Provide the (X, Y) coordinate of the cell's center where the given text is located.  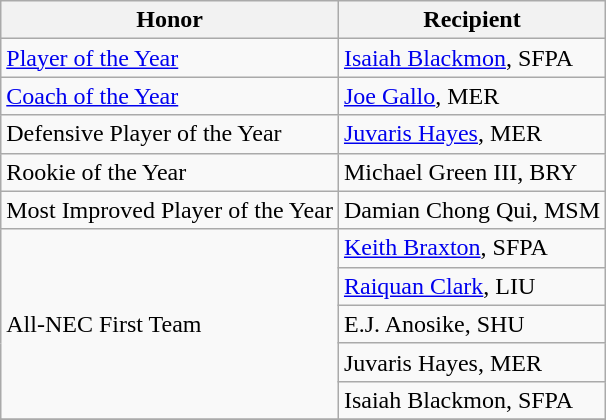
Coach of the Year (170, 96)
Rookie of the Year (170, 172)
Keith Braxton, SFPA (472, 248)
E.J. Anosike, SHU (472, 324)
Michael Green III, BRY (472, 172)
Recipient (472, 20)
Honor (170, 20)
Damian Chong Qui, MSM (472, 210)
Most Improved Player of the Year (170, 210)
Joe Gallo, MER (472, 96)
Raiquan Clark, LIU (472, 286)
Player of the Year (170, 58)
All-NEC First Team (170, 324)
Defensive Player of the Year (170, 134)
